Scan for the cell matching the given text and deliver its [X, Y] coordinate at center. 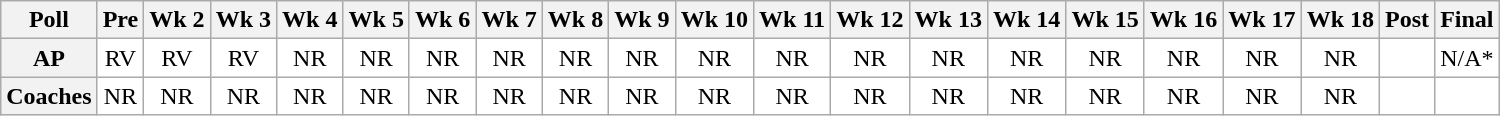
AP [49, 58]
Wk 14 [1026, 20]
Wk 16 [1183, 20]
Wk 18 [1340, 20]
Pre [120, 20]
Poll [49, 20]
Wk 5 [376, 20]
Wk 12 [870, 20]
Wk 11 [792, 20]
Wk 13 [948, 20]
Coaches [49, 96]
Wk 6 [442, 20]
Post [1408, 20]
Final [1467, 20]
Wk 3 [243, 20]
Wk 9 [642, 20]
Wk 8 [575, 20]
Wk 17 [1262, 20]
Wk 4 [310, 20]
Wk 15 [1105, 20]
Wk 7 [509, 20]
N/A* [1467, 58]
Wk 10 [714, 20]
Wk 2 [177, 20]
